Find where the given text appears and provide that cell's center as (x, y) coordinate. 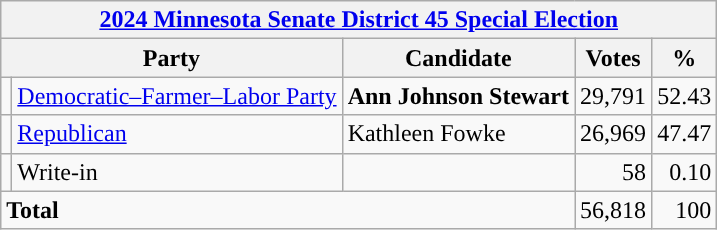
Total (288, 210)
56,818 (614, 210)
26,969 (614, 134)
0.10 (684, 172)
58 (614, 172)
47.47 (684, 134)
% (684, 58)
Party (172, 58)
Kathleen Fowke (458, 134)
Ann Johnson Stewart (458, 96)
Write-in (177, 172)
Republican (177, 134)
Candidate (458, 58)
Democratic–Farmer–Labor Party (177, 96)
100 (684, 210)
2024 Minnesota Senate District 45 Special Election (359, 20)
52.43 (684, 96)
Votes (614, 58)
29,791 (614, 96)
